Detect which cell encompasses the target text, then output its [X, Y] center coordinate. 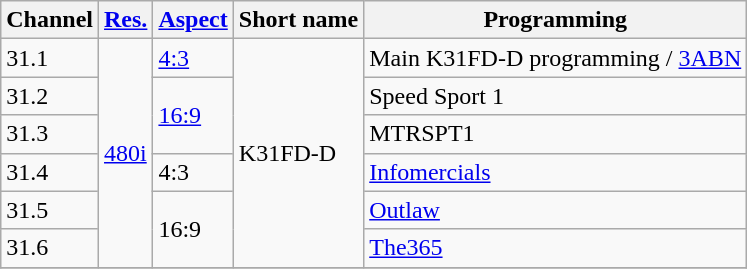
Outlaw [556, 210]
31.2 [50, 96]
Speed Sport 1 [556, 96]
Main K31FD-D programming / 3ABN [556, 58]
Channel [50, 20]
31.5 [50, 210]
31.6 [50, 248]
MTRSPT1 [556, 134]
Aspect [193, 20]
Short name [298, 20]
480i [126, 153]
Programming [556, 20]
31.4 [50, 172]
Res. [126, 20]
31.3 [50, 134]
K31FD-D [298, 153]
31.1 [50, 58]
The365 [556, 248]
Infomercials [556, 172]
